Provide the [X, Y] coordinate of the cell's center where the given text is located.  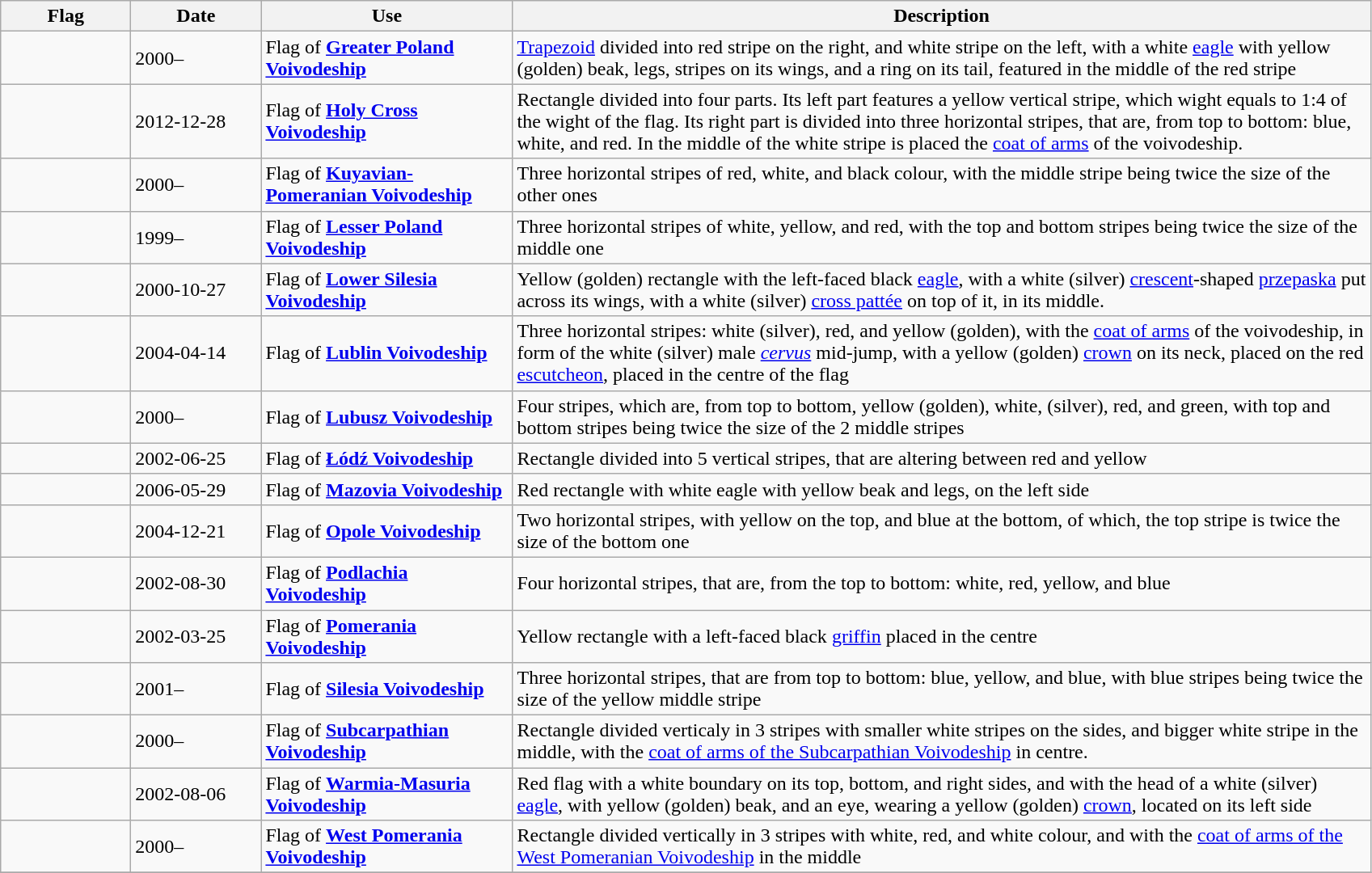
2004-04-14 [196, 353]
Flag of Subcarpathian Voivodeship [386, 742]
Flag of Podlachia Voivodeship [386, 584]
Flag of Pomerania Voivodeship [386, 635]
Flag of Lesser Poland Voivodeship [386, 238]
2002-03-25 [196, 635]
Flag of Lublin Voivodeship [386, 353]
Flag of Łódź Voivodeship [386, 458]
Description [941, 16]
2002-06-25 [196, 458]
Rectangle divided into 5 vertical stripes, that are altering between red and yellow [941, 458]
2006-05-29 [196, 489]
2004-12-21 [196, 530]
1999– [196, 238]
2002-08-06 [196, 794]
Flag of West Pomerania Voivodeship [386, 847]
Flag of Lubusz Voivodeship [386, 417]
Three horizontal stripes, that are from top to bottom: blue, yellow, and blue, with blue stripes being twice the size of the yellow middle stripe [941, 689]
Three horizontal stripes of red, white, and black colour, with the middle stripe being twice the size of the other ones [941, 184]
Two horizontal stripes, with yellow on the top, and blue at the bottom, of which, the top stripe is twice the size of the bottom one [941, 530]
Use [386, 16]
Four horizontal stripes, that are, from the top to bottom: white, red, yellow, and blue [941, 584]
Flag of Holy Cross Voivodeship [386, 121]
Flag [66, 16]
Flag of Opole Voivodeship [386, 530]
Red rectangle with white eagle with yellow beak and legs, on the left side [941, 489]
Flag of Warmia-Masuria Voivodeship [386, 794]
Flag of Greater Poland Voivodeship [386, 58]
2012-12-28 [196, 121]
Flag of Mazovia Voivodeship [386, 489]
2001– [196, 689]
Yellow rectangle with a left-faced black griffin placed in the centre [941, 635]
Three horizontal stripes of white, yellow, and red, with the top and bottom stripes being twice the size of the middle one [941, 238]
2000-10-27 [196, 289]
Date [196, 16]
Flag of Kuyavian-Pomeranian Voivodeship [386, 184]
Flag of Lower Silesia Voivodeship [386, 289]
2002-08-30 [196, 584]
Flag of Silesia Voivodeship [386, 689]
